Extract the (x, y) coordinate from the center of the cell holding the provided text.  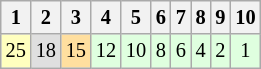
5 (136, 17)
18 (46, 51)
3 (76, 17)
7 (181, 17)
9 (221, 17)
15 (76, 51)
12 (106, 51)
25 (16, 51)
